Search for the cell housing the specified text and yield its (X, Y) center coordinate. 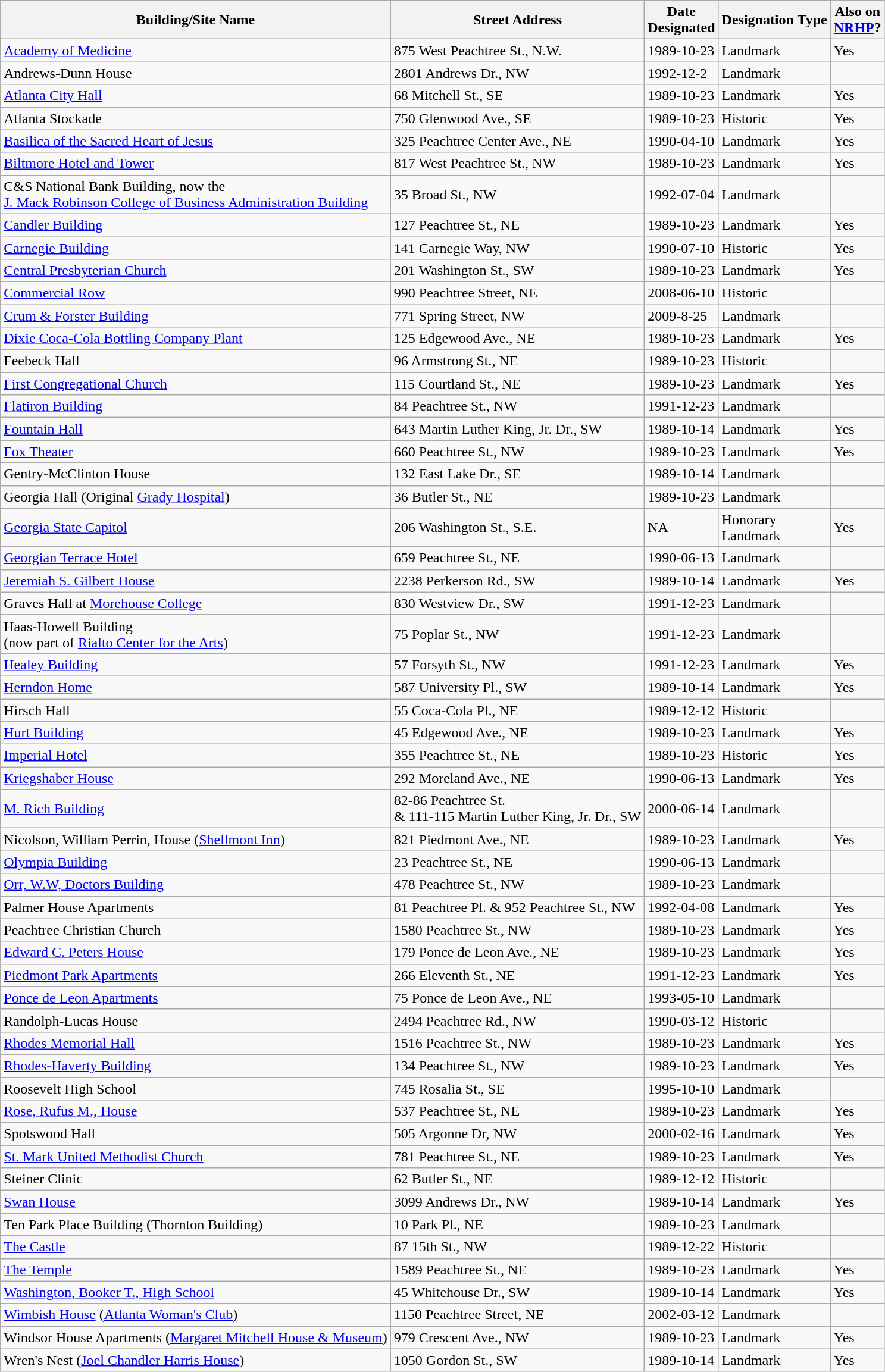
659 Peachtree St., NE (517, 558)
Rose, Rufus M., House (196, 1111)
643 Martin Luther King, Jr. Dr., SW (517, 429)
1992-12-2 (681, 73)
Biltmore Hotel and Tower (196, 164)
Piedmont Park Apartments (196, 975)
Rhodes-Haverty Building (196, 1066)
2494 Peachtree Rd., NW (517, 1020)
355 Peachtree St., NE (517, 756)
2008-06-10 (681, 293)
Central Presbyterian Church (196, 270)
84 Peachtree St., NW (517, 406)
Orr, W.W, Doctors Building (196, 885)
Candler Building (196, 225)
Flatiron Building (196, 406)
Nicolson, William Perrin, House (Shellmont Inn) (196, 840)
First Congregational Church (196, 384)
206 Washington St., S.E. (517, 527)
1992-04-08 (681, 907)
660 Peachtree St., NW (517, 452)
HonoraryLandmark (774, 527)
Andrews-Dunn House (196, 73)
587 University Pl., SW (517, 687)
1993-05-10 (681, 998)
Randolph-Lucas House (196, 1020)
68 Mitchell St., SE (517, 96)
45 Whitehouse Dr., SW (517, 1292)
292 Moreland Ave., NE (517, 778)
75 Poplar St., NW (517, 634)
Georgia State Capitol (196, 527)
Imperial Hotel (196, 756)
1990-04-10 (681, 141)
Fountain Hall (196, 429)
781 Peachtree St., NE (517, 1157)
Atlanta City Hall (196, 96)
The Temple (196, 1270)
127 Peachtree St., NE (517, 225)
Olympia Building (196, 862)
Building/Site Name (196, 20)
M. Rich Building (196, 809)
1150 Peachtree Street, NE (517, 1315)
134 Peachtree St., NW (517, 1066)
817 West Peachtree St., NW (517, 164)
Washington, Booker T., High School (196, 1292)
Spotswood Hall (196, 1134)
Healey Building (196, 665)
750 Glenwood Ave., SE (517, 118)
Street Address (517, 20)
Ten Park Place Building (Thornton Building) (196, 1224)
Haas-Howell Building(now part of Rialto Center for the Arts) (196, 634)
Georgian Terrace Hotel (196, 558)
C&S National Bank Building, now theJ. Mack Robinson College of Business Administration Building (196, 194)
325 Peachtree Center Ave., NE (517, 141)
Windsor House Apartments (Margaret Mitchell House & Museum) (196, 1337)
10 Park Pl., NE (517, 1224)
478 Peachtree St., NW (517, 885)
The Castle (196, 1247)
830 Westview Dr., SW (517, 603)
Designation Type (774, 20)
23 Peachtree St., NE (517, 862)
Ponce de Leon Apartments (196, 998)
Jeremiah S. Gilbert House (196, 581)
Edward C. Peters House (196, 953)
979 Crescent Ave., NW (517, 1337)
3099 Andrews Dr., NW (517, 1202)
1995-10-10 (681, 1088)
Wren's Nest (Joel Chandler Harris House) (196, 1360)
35 Broad St., NW (517, 194)
2000-02-16 (681, 1134)
745 Rosalia St., SE (517, 1088)
1992-07-04 (681, 194)
2000-06-14 (681, 809)
Commercial Row (196, 293)
Palmer House Apartments (196, 907)
2801 Andrews Dr., NW (517, 73)
Kriegshaber House (196, 778)
Also onNRHP? (857, 20)
Graves Hall at Morehouse College (196, 603)
1990-03-12 (681, 1020)
1989-12-22 (681, 1247)
Hirsch Hall (196, 710)
96 Armstrong St., NE (517, 361)
Feebeck Hall (196, 361)
Georgia Hall (Original Grady Hospital) (196, 497)
179 Ponce de Leon Ave., NE (517, 953)
36 Butler St., NE (517, 497)
Dixie Coca-Cola Bottling Company Plant (196, 339)
1516 Peachtree St., NW (517, 1043)
266 Eleventh St., NE (517, 975)
NA (681, 527)
Gentry-McClinton House (196, 474)
Crum & Forster Building (196, 316)
81 Peachtree Pl. & 952 Peachtree St., NW (517, 907)
2002-03-12 (681, 1315)
Swan House (196, 1202)
2238 Perkerson Rd., SW (517, 581)
Rhodes Memorial Hall (196, 1043)
Herndon Home (196, 687)
Roosevelt High School (196, 1088)
125 Edgewood Ave., NE (517, 339)
537 Peachtree St., NE (517, 1111)
Fox Theater (196, 452)
57 Forsyth St., NW (517, 665)
62 Butler St., NE (517, 1179)
132 East Lake Dr., SE (517, 474)
141 Carnegie Way, NW (517, 248)
821 Piedmont Ave., NE (517, 840)
875 West Peachtree St., N.W. (517, 51)
DateDesignated (681, 20)
45 Edgewood Ave., NE (517, 733)
115 Courtland St., NE (517, 384)
1589 Peachtree St., NE (517, 1270)
1580 Peachtree St., NW (517, 930)
Hurt Building (196, 733)
Steiner Clinic (196, 1179)
Academy of Medicine (196, 51)
990 Peachtree Street, NE (517, 293)
82-86 Peachtree St. & 111-115 Martin Luther King, Jr. Dr., SW (517, 809)
771 Spring Street, NW (517, 316)
Wimbish House (Atlanta Woman's Club) (196, 1315)
1990-07-10 (681, 248)
87 15th St., NW (517, 1247)
505 Argonne Dr, NW (517, 1134)
55 Coca-Cola Pl., NE (517, 710)
2009-8-25 (681, 316)
St. Mark United Methodist Church (196, 1157)
75 Ponce de Leon Ave., NE (517, 998)
Basilica of the Sacred Heart of Jesus (196, 141)
1050 Gordon St., SW (517, 1360)
Peachtree Christian Church (196, 930)
Carnegie Building (196, 248)
201 Washington St., SW (517, 270)
Atlanta Stockade (196, 118)
